Find where the given text appears and provide that cell's center as (X, Y) coordinate. 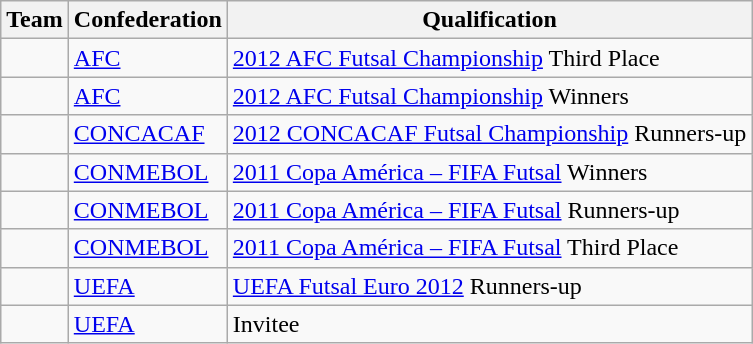
Invitee (489, 324)
UEFA Futsal Euro 2012 Runners-up (489, 286)
Qualification (489, 20)
2012 CONCACAF Futsal Championship Runners-up (489, 134)
2012 AFC Futsal Championship Winners (489, 96)
Team (35, 20)
Confederation (148, 20)
2011 Copa América – FIFA Futsal Winners (489, 172)
2011 Copa América – FIFA Futsal Third Place (489, 248)
2011 Copa América – FIFA Futsal Runners-up (489, 210)
2012 AFC Futsal Championship Third Place (489, 58)
CONCACAF (148, 134)
